Scan for the cell matching the given text and deliver its [X, Y] coordinate at center. 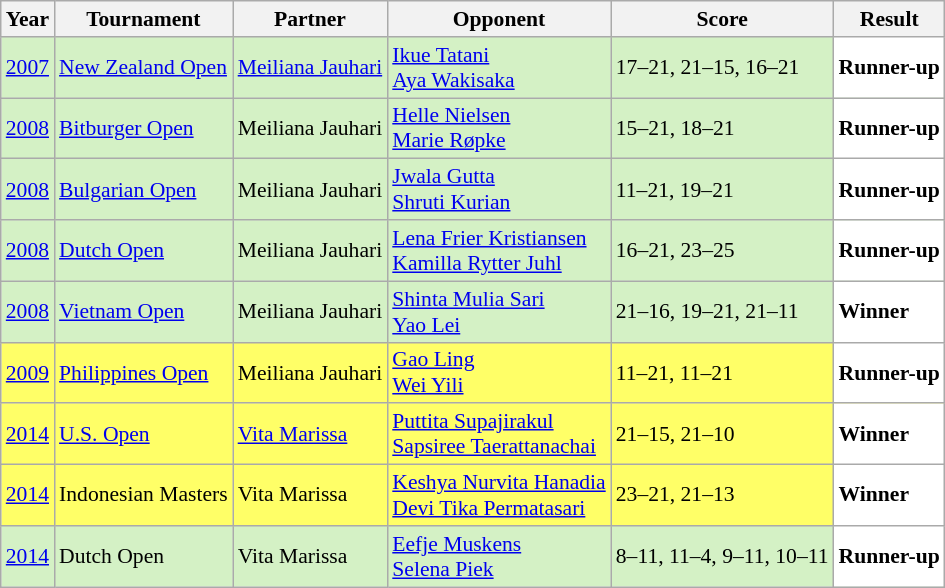
2009 [28, 372]
Shinta Mulia Sari Yao Lei [499, 312]
23–21, 21–13 [722, 496]
Result [890, 19]
Puttita Supajirakul Sapsiree Taerattanachai [499, 434]
Helle Nielsen Marie Røpke [499, 128]
21–16, 19–21, 21–11 [722, 312]
16–21, 23–25 [722, 250]
New Zealand Open [144, 68]
11–21, 19–21 [722, 190]
21–15, 21–10 [722, 434]
Bulgarian Open [144, 190]
Indonesian Masters [144, 496]
Score [722, 19]
Bitburger Open [144, 128]
17–21, 21–15, 16–21 [722, 68]
Vietnam Open [144, 312]
8–11, 11–4, 9–11, 10–11 [722, 556]
Gao Ling Wei Yili [499, 372]
Tournament [144, 19]
Lena Frier Kristiansen Kamilla Rytter Juhl [499, 250]
Opponent [499, 19]
11–21, 11–21 [722, 372]
Philippines Open [144, 372]
Eefje Muskens Selena Piek [499, 556]
15–21, 18–21 [722, 128]
Partner [310, 19]
Jwala Gutta Shruti Kurian [499, 190]
Ikue Tatani Aya Wakisaka [499, 68]
Year [28, 19]
2007 [28, 68]
Keshya Nurvita Hanadia Devi Tika Permatasari [499, 496]
U.S. Open [144, 434]
